Locate the cell with the specified text and output its [X, Y] center coordinate. 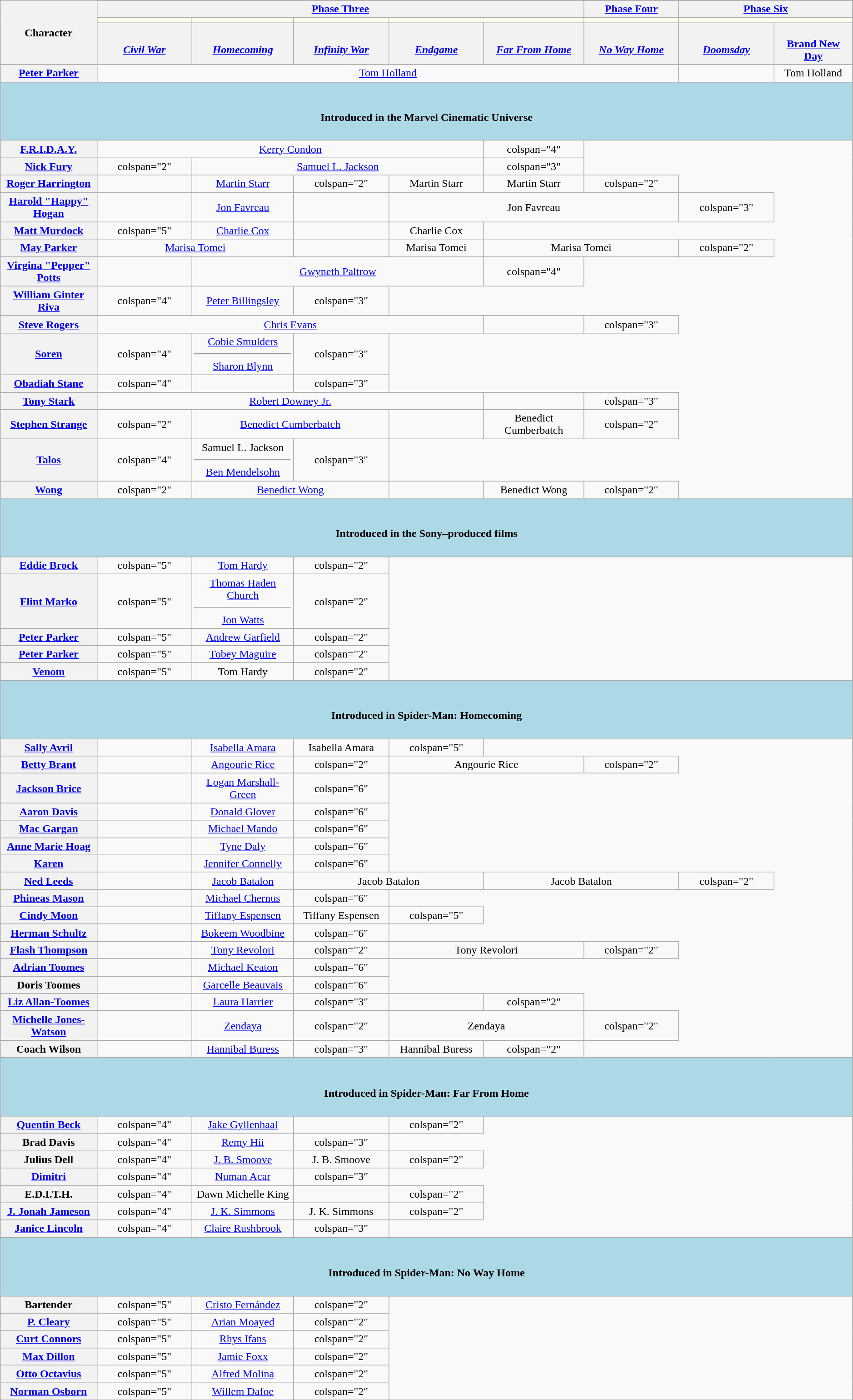
Jake Gyllenhaal [243, 1125]
Doomsday [726, 44]
Logan Marshall-Green [243, 788]
No Way Home [632, 44]
Introduced in Spider-Man: Homecoming [427, 709]
Otto Octavius [49, 1374]
Soren [49, 354]
Phase Six [766, 9]
Phase Three [340, 9]
Civil War [145, 44]
Kerry Condon [290, 149]
Infinity War [341, 44]
Character [49, 33]
Matt Murdock [49, 231]
Betty Brant [49, 765]
P. Cleary [49, 1322]
Chris Evans [290, 324]
Garcelle Beauvais [243, 985]
Anne Marie Hoag [49, 846]
Endgame [436, 44]
Phineas Mason [49, 898]
Michael Mando [243, 829]
Samuel L. Jackson [338, 166]
Brand New Day [813, 44]
Numan Acar [243, 1177]
Nick Fury [49, 166]
Harold "Happy" Hogan [49, 207]
Dawn Michelle King [243, 1194]
Dimitri [49, 1177]
Laura Harrier [243, 1002]
Remy Hii [243, 1142]
Michael Chernus [243, 898]
Thomas Haden ChurchJon Watts [243, 601]
Liz Allan-Toomes [49, 1002]
Quentin Beck [49, 1125]
Donald Glover [243, 812]
Introduced in the Marvel Cinematic Universe [427, 111]
Michelle Jones-Watson [49, 1026]
Claire Rushbrook [243, 1229]
Jamie Foxx [243, 1356]
Mac Gargan [49, 829]
Far From Home [534, 44]
Karen [49, 863]
Flash Thompson [49, 950]
Introduced in the Sony–produced films [427, 527]
Adrian Toomes [49, 968]
Sally Avril [49, 748]
Phase Four [632, 9]
Talos [49, 460]
Doris Toomes [49, 985]
May Parker [49, 248]
Bartender [49, 1305]
Peter Billingsley [243, 301]
Julius Dell [49, 1159]
William Ginter Riva [49, 301]
Janice Lincoln [49, 1229]
Venom [49, 672]
Curt Connors [49, 1339]
Max Dillon [49, 1356]
Introduced in Spider-Man: Far From Home [427, 1087]
Tony Stark [49, 401]
Steve Rogers [49, 324]
Rhys Ifans [243, 1339]
Coach Wilson [49, 1049]
Jackson Brice [49, 788]
Samuel L. JacksonBen Mendelsohn [243, 460]
Michael Keaton [243, 968]
Introduced in Spider-Man: No Way Home [427, 1267]
Flint Marko [49, 601]
Tyne Daly [243, 846]
Wong [49, 490]
Willem Dafoe [243, 1391]
Cindy Moon [49, 915]
Obadiah Stane [49, 383]
Tobey Maguire [243, 654]
Cobie SmuldersSharon Blynn [243, 354]
Herman Schultz [49, 933]
Homecoming [243, 44]
Norman Osborn [49, 1391]
Stephen Strange [49, 425]
Robert Downey Jr. [290, 401]
Cristo Fernández [243, 1305]
Eddie Brock [49, 566]
Alfred Molina [243, 1374]
Arian Moayed [243, 1322]
Bokeem Woodbine [243, 933]
Aaron Davis [49, 812]
Gwyneth Paltrow [338, 271]
Ned Leeds [49, 881]
Andrew Garfield [243, 637]
Brad Davis [49, 1142]
F.R.I.D.A.Y. [49, 149]
J. Jonah Jameson [49, 1211]
Jennifer Connelly [243, 863]
Roger Harrington [49, 184]
Virgina "Pepper" Potts [49, 271]
E.D.I.T.H. [49, 1194]
